Find where the given text appears and provide that cell's center as [X, Y] coordinate. 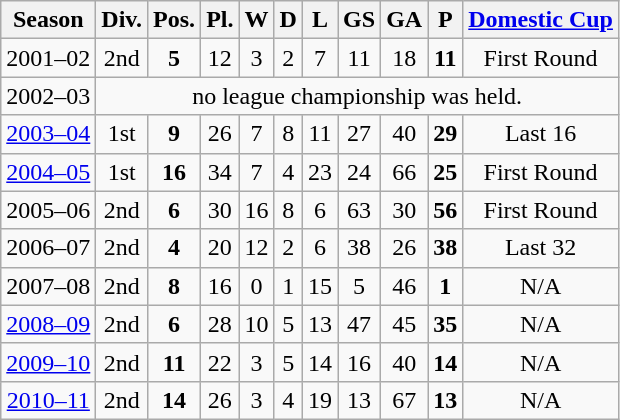
2001–02 [48, 58]
63 [360, 210]
D [288, 20]
45 [404, 324]
2002–03 [48, 96]
Pos. [174, 20]
27 [360, 134]
2009–10 [48, 362]
35 [446, 324]
2003–04 [48, 134]
47 [360, 324]
Domestic Cup [541, 20]
2010–11 [48, 400]
P [446, 20]
2007–08 [48, 286]
0 [256, 286]
L [320, 20]
67 [404, 400]
20 [220, 248]
Pl. [220, 20]
66 [404, 172]
9 [174, 134]
23 [320, 172]
Season [48, 20]
2006–07 [48, 248]
GS [360, 20]
2005–06 [48, 210]
18 [404, 58]
29 [446, 134]
15 [320, 286]
2008–09 [48, 324]
56 [446, 210]
no league championship was held. [358, 96]
GA [404, 20]
46 [404, 286]
Last 32 [541, 248]
2004–05 [48, 172]
25 [446, 172]
24 [360, 172]
22 [220, 362]
Div. [122, 20]
34 [220, 172]
19 [320, 400]
Last 16 [541, 134]
28 [220, 324]
10 [256, 324]
W [256, 20]
